Locate the cell with the specified text and output its (x, y) center coordinate. 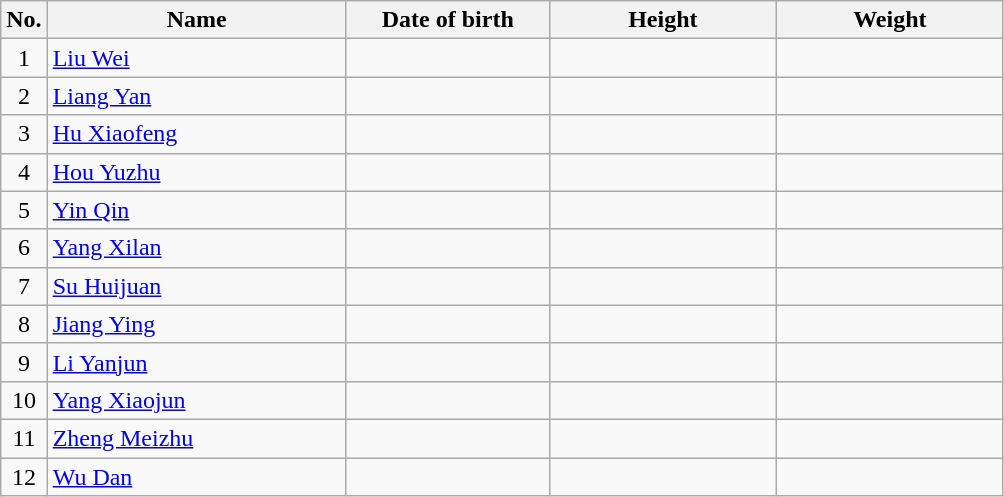
11 (24, 438)
Height (662, 20)
12 (24, 477)
Su Huijuan (196, 286)
Wu Dan (196, 477)
5 (24, 210)
9 (24, 362)
10 (24, 400)
Yin Qin (196, 210)
Li Yanjun (196, 362)
Yang Xiaojun (196, 400)
Zheng Meizhu (196, 438)
4 (24, 172)
Weight (890, 20)
8 (24, 324)
Liu Wei (196, 58)
1 (24, 58)
No. (24, 20)
2 (24, 96)
Jiang Ying (196, 324)
Name (196, 20)
Hou Yuzhu (196, 172)
6 (24, 248)
7 (24, 286)
Hu Xiaofeng (196, 134)
3 (24, 134)
Yang Xilan (196, 248)
Liang Yan (196, 96)
Date of birth (448, 20)
